Return [X, Y] of the center of cell containing provided text 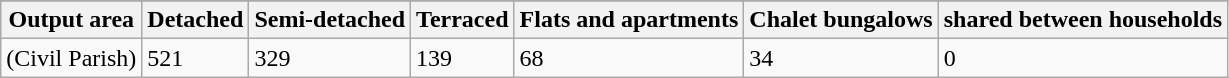
Flats and apartments [629, 20]
Output area [72, 20]
Semi-detached [330, 20]
139 [462, 58]
shared between households [1082, 20]
0 [1082, 58]
329 [330, 58]
Chalet bungalows [841, 20]
68 [629, 58]
Terraced [462, 20]
Detached [196, 20]
(Civil Parish) [72, 58]
34 [841, 58]
521 [196, 58]
